Search for the cell housing the specified text and yield its (X, Y) center coordinate. 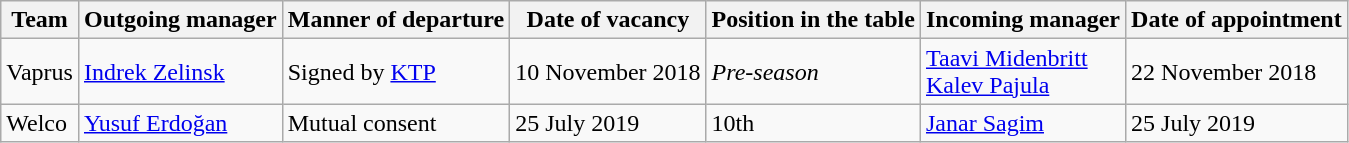
Taavi Midenbritt Kalev Pajula (1022, 72)
Position in the table (813, 20)
Manner of departure (396, 20)
Vaprus (40, 72)
10 November 2018 (608, 72)
Welco (40, 123)
Date of vacancy (608, 20)
Incoming manager (1022, 20)
Indrek Zelinsk (180, 72)
Outgoing manager (180, 20)
Team (40, 20)
Mutual consent (396, 123)
22 November 2018 (1237, 72)
10th (813, 123)
Signed by KTP (396, 72)
Date of appointment (1237, 20)
Yusuf Erdoğan (180, 123)
Pre-season (813, 72)
Janar Sagim (1022, 123)
